Extract the (x, y) coordinate from the center of the cell holding the provided text.  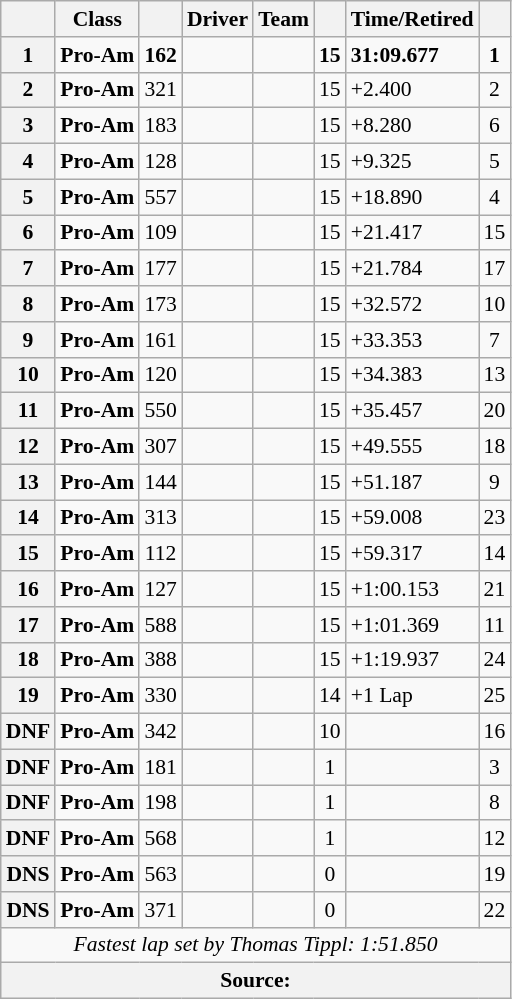
144 (160, 482)
Driver (218, 19)
+1:01.369 (412, 625)
+18.890 (412, 197)
330 (160, 696)
568 (160, 839)
120 (160, 375)
550 (160, 411)
23 (495, 518)
183 (160, 126)
198 (160, 803)
+34.383 (412, 375)
25 (495, 696)
371 (160, 910)
109 (160, 233)
388 (160, 660)
21 (495, 589)
+1:00.153 (412, 589)
127 (160, 589)
+33.353 (412, 340)
Time/Retired (412, 19)
128 (160, 162)
+51.187 (412, 482)
177 (160, 269)
Class (97, 19)
+2.400 (412, 90)
181 (160, 767)
313 (160, 518)
+59.317 (412, 554)
+49.555 (412, 447)
307 (160, 447)
557 (160, 197)
+21.417 (412, 233)
+9.325 (412, 162)
31:09.677 (412, 55)
+32.572 (412, 304)
321 (160, 90)
20 (495, 411)
Fastest lap set by Thomas Tippl: 1:51.850 (256, 945)
173 (160, 304)
22 (495, 910)
+8.280 (412, 126)
+1 Lap (412, 696)
342 (160, 732)
+21.784 (412, 269)
Source: (256, 981)
+35.457 (412, 411)
24 (495, 660)
Team (284, 19)
162 (160, 55)
+59.008 (412, 518)
161 (160, 340)
563 (160, 874)
588 (160, 625)
+1:19.937 (412, 660)
112 (160, 554)
